Determine the (X, Y) coordinate at the center of the cell enclosing the given text.  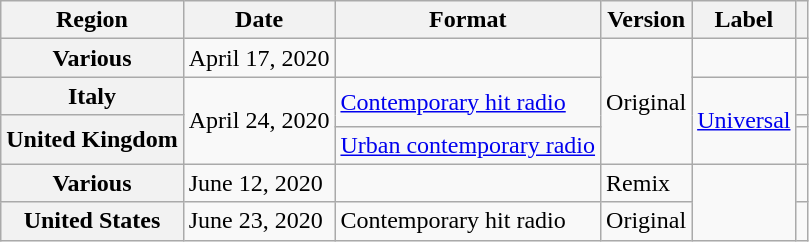
Region (92, 20)
April 17, 2020 (259, 58)
June 12, 2020 (259, 183)
Version (646, 20)
United Kingdom (92, 140)
April 24, 2020 (259, 120)
United States (92, 221)
Urban contemporary radio (468, 145)
Remix (646, 183)
Universal (744, 120)
Format (468, 20)
Italy (92, 96)
Label (744, 20)
June 23, 2020 (259, 221)
Date (259, 20)
